Detect which cell encompasses the target text, then output its (X, Y) center coordinate. 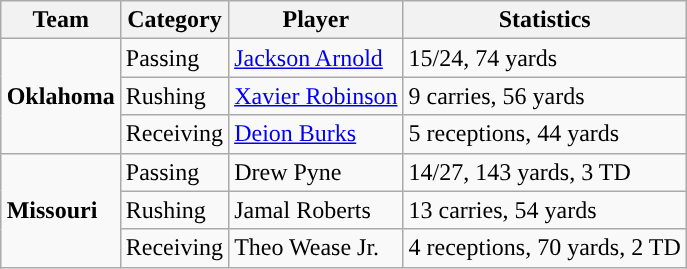
Oklahoma (60, 96)
Category (174, 20)
Missouri (60, 210)
13 carries, 54 yards (544, 210)
Team (60, 20)
5 receptions, 44 yards (544, 134)
Theo Wease Jr. (316, 248)
Deion Burks (316, 134)
Jackson Arnold (316, 58)
Player (316, 20)
15/24, 74 yards (544, 58)
Xavier Robinson (316, 96)
Statistics (544, 20)
4 receptions, 70 yards, 2 TD (544, 248)
Drew Pyne (316, 172)
9 carries, 56 yards (544, 96)
Jamal Roberts (316, 210)
14/27, 143 yards, 3 TD (544, 172)
